Find where the given text appears and provide that cell's center as (x, y) coordinate. 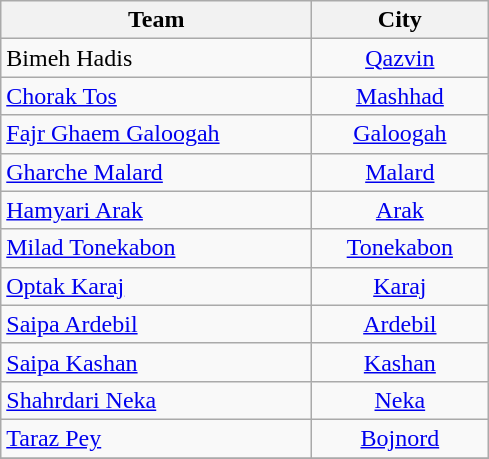
Bimeh Hadis (156, 58)
Ardebil (400, 324)
Team (156, 20)
Neka (400, 400)
Qazvin (400, 58)
Mashhad (400, 96)
Chorak Tos (156, 96)
City (400, 20)
Hamyari Arak (156, 210)
Arak (400, 210)
Optak Karaj (156, 286)
Malard (400, 172)
Milad Tonekabon (156, 248)
Saipa Kashan (156, 362)
Saipa Ardebil (156, 324)
Galoogah (400, 134)
Bojnord (400, 438)
Shahrdari Neka (156, 400)
Kashan (400, 362)
Karaj (400, 286)
Taraz Pey (156, 438)
Tonekabon (400, 248)
Gharche Malard (156, 172)
Fajr Ghaem Galoogah (156, 134)
